Extract the [x, y] coordinate from the center of the cell holding the provided text.  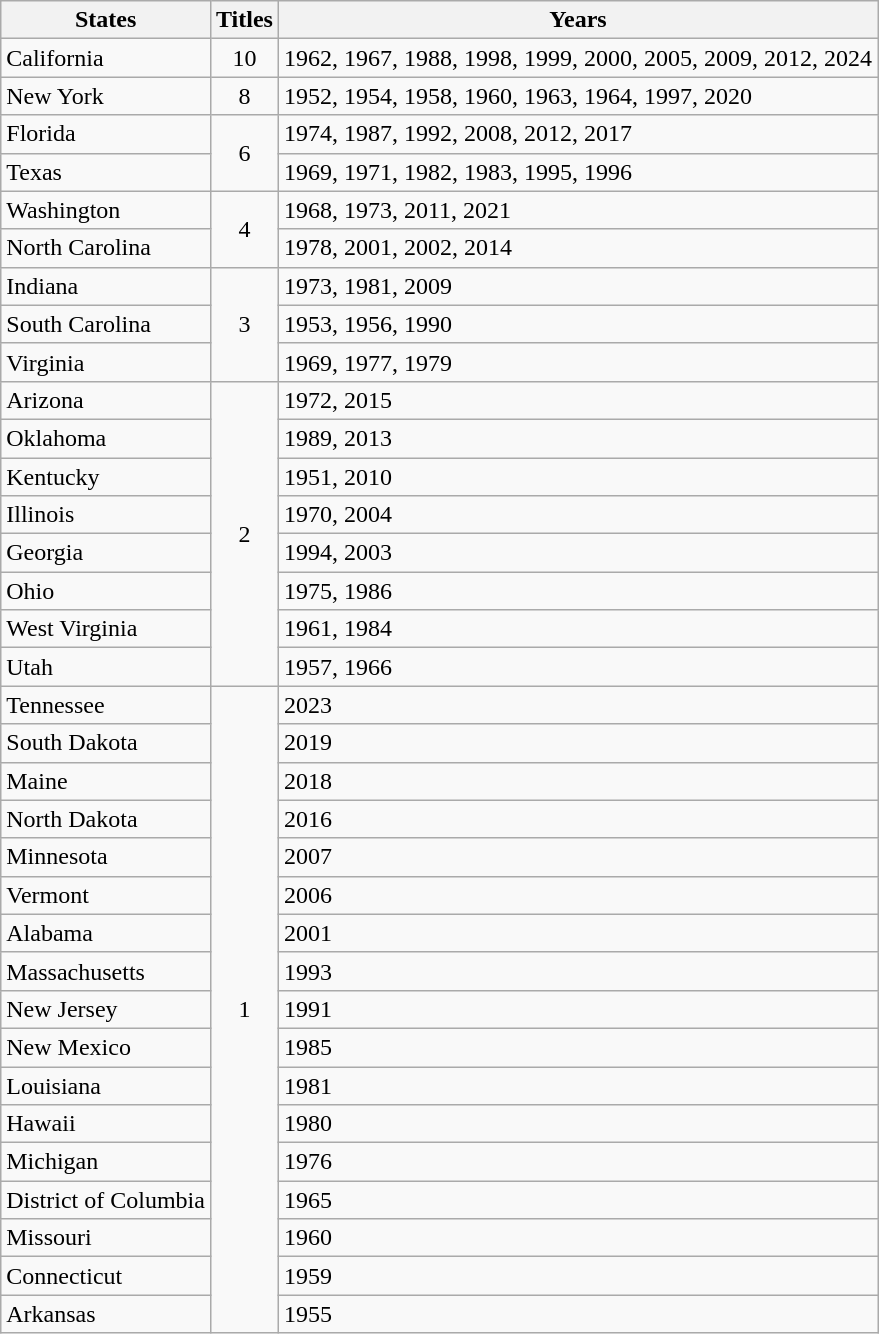
6 [244, 153]
States [106, 20]
1991 [578, 1009]
Hawaii [106, 1124]
Illinois [106, 515]
10 [244, 58]
1960 [578, 1238]
Missouri [106, 1238]
Maine [106, 781]
1955 [578, 1314]
1968, 1973, 2011, 2021 [578, 210]
1952, 1954, 1958, 1960, 1963, 1964, 1997, 2020 [578, 96]
Vermont [106, 895]
1951, 2010 [578, 477]
1961, 1984 [578, 629]
Arkansas [106, 1314]
Connecticut [106, 1276]
8 [244, 96]
Virginia [106, 362]
North Carolina [106, 248]
1993 [578, 971]
Florida [106, 134]
1989, 2013 [578, 438]
1962, 1967, 1988, 1998, 1999, 2000, 2005, 2009, 2012, 2024 [578, 58]
New Mexico [106, 1047]
Tennessee [106, 705]
South Dakota [106, 743]
1980 [578, 1124]
1959 [578, 1276]
1965 [578, 1200]
1973, 1981, 2009 [578, 286]
1981 [578, 1085]
West Virginia [106, 629]
1957, 1966 [578, 667]
4 [244, 229]
2018 [578, 781]
Titles [244, 20]
1975, 1986 [578, 591]
South Carolina [106, 324]
California [106, 58]
1 [244, 1010]
1985 [578, 1047]
Arizona [106, 400]
Alabama [106, 933]
Georgia [106, 553]
Kentucky [106, 477]
Oklahoma [106, 438]
1974, 1987, 1992, 2008, 2012, 2017 [578, 134]
Indiana [106, 286]
North Dakota [106, 819]
1994, 2003 [578, 553]
Michigan [106, 1162]
2 [244, 533]
Louisiana [106, 1085]
1970, 2004 [578, 515]
District of Columbia [106, 1200]
1976 [578, 1162]
Ohio [106, 591]
2016 [578, 819]
2019 [578, 743]
Utah [106, 667]
Massachusetts [106, 971]
New York [106, 96]
New Jersey [106, 1009]
Texas [106, 172]
3 [244, 324]
Washington [106, 210]
1969, 1971, 1982, 1983, 1995, 1996 [578, 172]
2001 [578, 933]
1953, 1956, 1990 [578, 324]
2006 [578, 895]
1969, 1977, 1979 [578, 362]
Years [578, 20]
1978, 2001, 2002, 2014 [578, 248]
2023 [578, 705]
1972, 2015 [578, 400]
2007 [578, 857]
Minnesota [106, 857]
